For the text-containing cell, return its midpoint in (x, y) coordinate format. 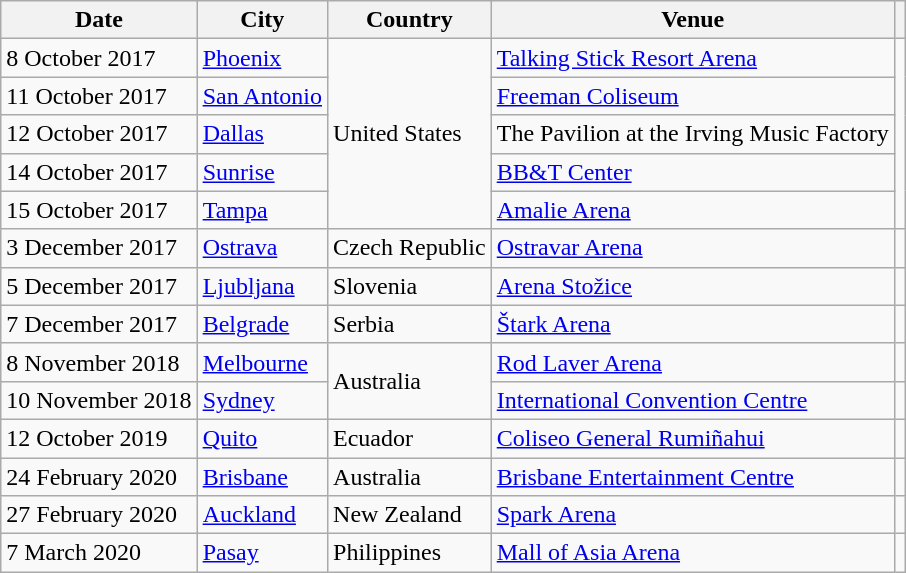
27 February 2020 (99, 515)
Belgrade (262, 324)
Melbourne (262, 362)
Country (410, 20)
BB&T Center (692, 172)
Ecuador (410, 438)
7 December 2017 (99, 324)
Slovenia (410, 286)
Date (99, 20)
Ostrava (262, 248)
24 February 2020 (99, 477)
8 October 2017 (99, 58)
Serbia (410, 324)
Spark Arena (692, 515)
14 October 2017 (99, 172)
Brisbane (262, 477)
15 October 2017 (99, 210)
Czech Republic (410, 248)
San Antonio (262, 96)
7 March 2020 (99, 553)
12 October 2017 (99, 134)
United States (410, 134)
Auckland (262, 515)
8 November 2018 (99, 362)
Tampa (262, 210)
Freeman Coliseum (692, 96)
Ostravar Arena (692, 248)
Arena Stožice (692, 286)
The Pavilion at the Irving Music Factory (692, 134)
New Zealand (410, 515)
International Convention Centre (692, 400)
Phoenix (262, 58)
Quito (262, 438)
Rod Laver Arena (692, 362)
10 November 2018 (99, 400)
Mall of Asia Arena (692, 553)
Venue (692, 20)
Pasay (262, 553)
City (262, 20)
Ljubljana (262, 286)
Dallas (262, 134)
3 December 2017 (99, 248)
11 October 2017 (99, 96)
Sunrise (262, 172)
Štark Arena (692, 324)
Amalie Arena (692, 210)
Brisbane Entertainment Centre (692, 477)
Coliseo General Rumiñahui (692, 438)
5 December 2017 (99, 286)
Sydney (262, 400)
12 October 2019 (99, 438)
Philippines (410, 553)
Talking Stick Resort Arena (692, 58)
